Return (X, Y) of the center of cell containing provided text 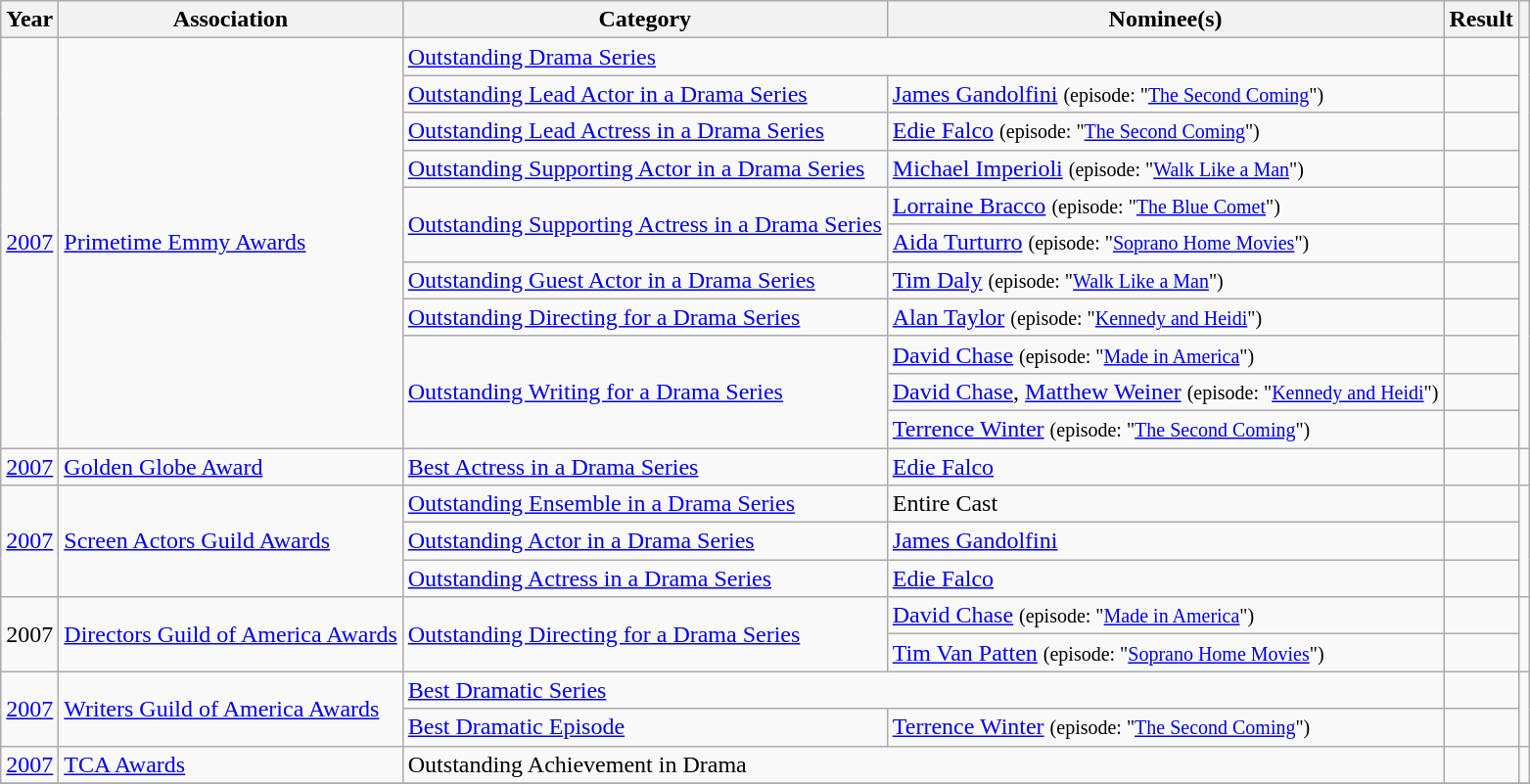
Outstanding Lead Actress in a Drama Series (644, 131)
Outstanding Ensemble in a Drama Series (644, 504)
Result (1481, 20)
Best Actress in a Drama Series (644, 467)
Outstanding Actress in a Drama Series (644, 578)
Michael Imperioli (episode: "Walk Like a Man") (1165, 168)
David Chase, Matthew Weiner (episode: "Kennedy and Heidi") (1165, 392)
Golden Globe Award (231, 467)
Aida Turturro (episode: "Soprano Home Movies") (1165, 243)
Category (644, 20)
Writers Guild of America Awards (231, 709)
Outstanding Achievement in Drama (923, 764)
TCA Awards (231, 764)
Lorraine Bracco (episode: "The Blue Comet") (1165, 206)
Directors Guild of America Awards (231, 634)
Outstanding Guest Actor in a Drama Series (644, 280)
Tim Daly (episode: "Walk Like a Man") (1165, 280)
Best Dramatic Episode (644, 727)
Outstanding Drama Series (923, 57)
Association (231, 20)
Best Dramatic Series (923, 690)
Tim Van Patten (episode: "Soprano Home Movies") (1165, 653)
James Gandolfini (episode: "The Second Coming") (1165, 94)
Edie Falco (episode: "The Second Coming") (1165, 131)
Alan Taylor (episode: "Kennedy and Heidi") (1165, 317)
Outstanding Writing for a Drama Series (644, 392)
Outstanding Supporting Actress in a Drama Series (644, 224)
Year (29, 20)
Nominee(s) (1165, 20)
Outstanding Actor in a Drama Series (644, 541)
Primetime Emmy Awards (231, 243)
James Gandolfini (1165, 541)
Outstanding Lead Actor in a Drama Series (644, 94)
Screen Actors Guild Awards (231, 541)
Outstanding Supporting Actor in a Drama Series (644, 168)
Entire Cast (1165, 504)
